Scan for the cell matching the given text and deliver its (X, Y) coordinate at center. 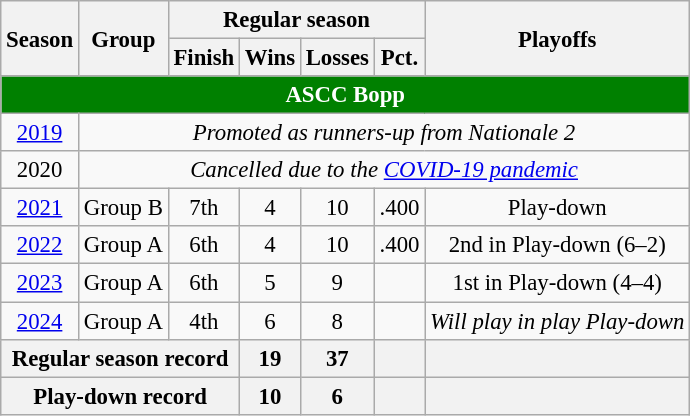
2022 (40, 245)
2019 (40, 133)
2020 (40, 170)
2021 (40, 208)
Pct. (399, 58)
8 (337, 321)
Group (123, 38)
7th (204, 208)
Wins (270, 58)
Play-down record (120, 396)
Will play in play Play-down (558, 321)
4th (204, 321)
37 (337, 358)
Finish (204, 58)
5 (270, 283)
2023 (40, 283)
2nd in Play-down (6–2) (558, 245)
19 (270, 358)
ASCC Bopp (346, 95)
Playoffs (558, 38)
Regular season (296, 20)
Group B (123, 208)
Losses (337, 58)
Regular season record (120, 358)
Play-down (558, 208)
Promoted as runners-up from Nationale 2 (384, 133)
Cancelled due to the COVID-19 pandemic (384, 170)
9 (337, 283)
Season (40, 38)
1st in Play-down (4–4) (558, 283)
2024 (40, 321)
